For the text-containing cell, return its midpoint in (X, Y) coordinate format. 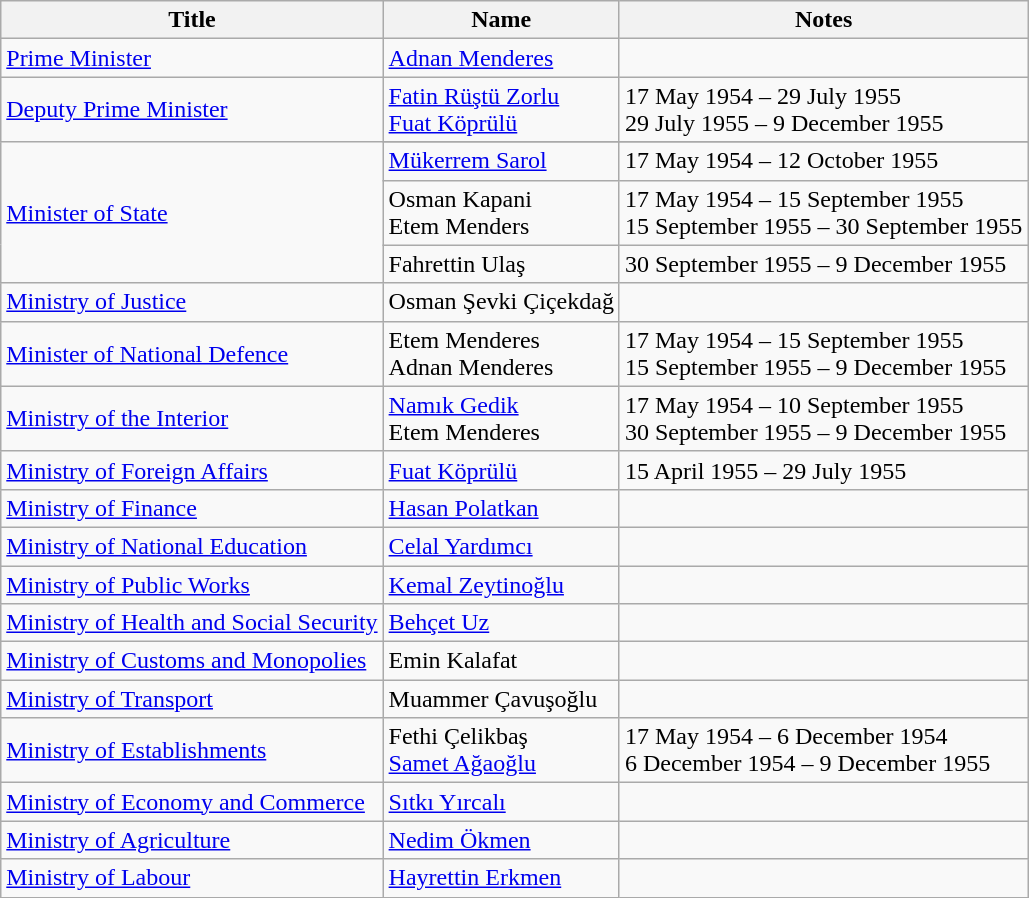
Ministry of National Education (192, 546)
Ministry of Establishments (192, 750)
Minister of State (192, 212)
Namık GedikEtem Menderes (501, 418)
Deputy Prime Minister (192, 110)
Osman KapaniEtem Menders (501, 212)
17 May 1954 – 12 October 1955 (823, 161)
Nedim Ökmen (501, 840)
Emin Kalafat (501, 661)
Kemal Zeytinoğlu (501, 585)
Name (501, 20)
17 May 1954 – 10 September 195530 September 1955 – 9 December 1955 (823, 418)
Ministry of Foreign Affairs (192, 470)
Osman Şevki Çiçekdağ (501, 302)
Adnan Menderes (501, 58)
17 May 1954 – 15 September 195515 September 1955 – 9 December 1955 (823, 354)
Fahrettin Ulaş (501, 264)
Ministry of Economy and Commerce (192, 802)
Behçet Uz (501, 623)
Etem MenderesAdnan Menderes (501, 354)
Ministry of the Interior (192, 418)
Ministry of Transport (192, 699)
Ministry of Agriculture (192, 840)
Ministry of Labour (192, 878)
17 May 1954 – 15 September 195515 September 1955 – 30 September 1955 (823, 212)
Celal Yardımcı (501, 546)
Ministry of Public Works (192, 585)
Ministry of Health and Social Security (192, 623)
Fuat Köprülü (501, 470)
17 May 1954 – 6 December 19546 December 1954 – 9 December 1955 (823, 750)
Muammer Çavuşoğlu (501, 699)
Fatin Rüştü ZorluFuat Köprülü (501, 110)
Hasan Polatkan (501, 508)
Fethi ÇelikbaşSamet Ağaoğlu (501, 750)
Ministry of Customs and Monopolies (192, 661)
Prime Minister (192, 58)
Notes (823, 20)
Minister of National Defence (192, 354)
17 May 1954 – 29 July 195529 July 1955 – 9 December 1955 (823, 110)
Title (192, 20)
Mükerrem Sarol (501, 161)
Ministry of Justice (192, 302)
30 September 1955 – 9 December 1955 (823, 264)
Ministry of Finance (192, 508)
15 April 1955 – 29 July 1955 (823, 470)
Sıtkı Yırcalı (501, 802)
Hayrettin Erkmen (501, 878)
